Detect which cell encompasses the target text, then output its (x, y) center coordinate. 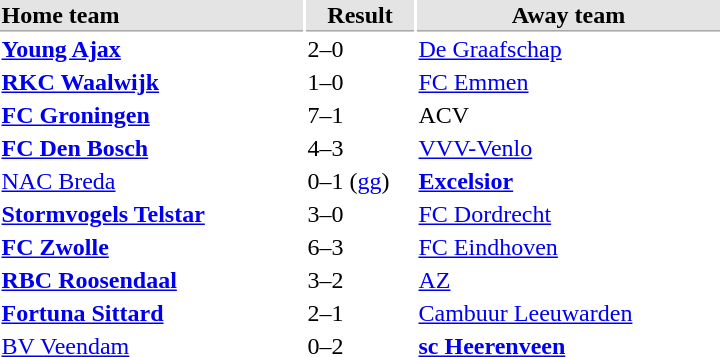
ACV (568, 115)
AZ (568, 281)
Fortuna Sittard (152, 313)
RBC Roosendaal (152, 281)
FC Groningen (152, 115)
FC Dordrecht (568, 215)
VVV-Venlo (568, 149)
2–0 (360, 49)
FC Den Bosch (152, 149)
3–0 (360, 215)
Result (360, 16)
Excelsior (568, 181)
7–1 (360, 115)
0–1 (gg) (360, 181)
NAC Breda (152, 181)
De Graafschap (568, 49)
FC Zwolle (152, 247)
1–0 (360, 83)
6–3 (360, 247)
Young Ajax (152, 49)
Away team (568, 16)
Cambuur Leeuwarden (568, 313)
Stormvogels Telstar (152, 215)
2–1 (360, 313)
RKC Waalwijk (152, 83)
3–2 (360, 281)
4–3 (360, 149)
FC Eindhoven (568, 247)
Home team (152, 16)
FC Emmen (568, 83)
